Find where the given text appears and provide that cell's center as [X, Y] coordinate. 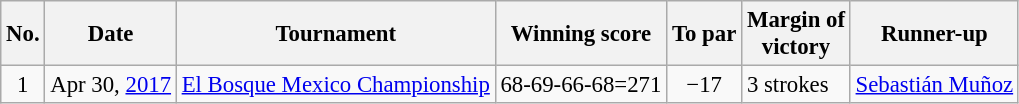
Margin ofvictory [796, 34]
68-69-66-68=271 [581, 85]
Date [110, 34]
Tournament [336, 34]
To par [704, 34]
3 strokes [796, 85]
Sebastián Muñoz [934, 85]
Apr 30, 2017 [110, 85]
Runner-up [934, 34]
No. [23, 34]
Winning score [581, 34]
1 [23, 85]
−17 [704, 85]
El Bosque Mexico Championship [336, 85]
